Search for the cell housing the specified text and yield its [x, y] center coordinate. 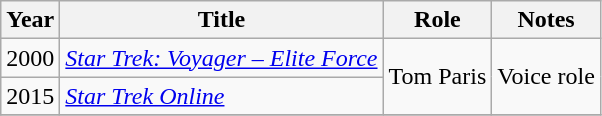
Title [222, 20]
Notes [546, 20]
Tom Paris [438, 77]
Voice role [546, 77]
2015 [30, 96]
2000 [30, 58]
Role [438, 20]
Star Trek: Voyager – Elite Force [222, 58]
Year [30, 20]
Star Trek Online [222, 96]
